Output the [X, Y] coordinate of the center of the cell containing the given text.  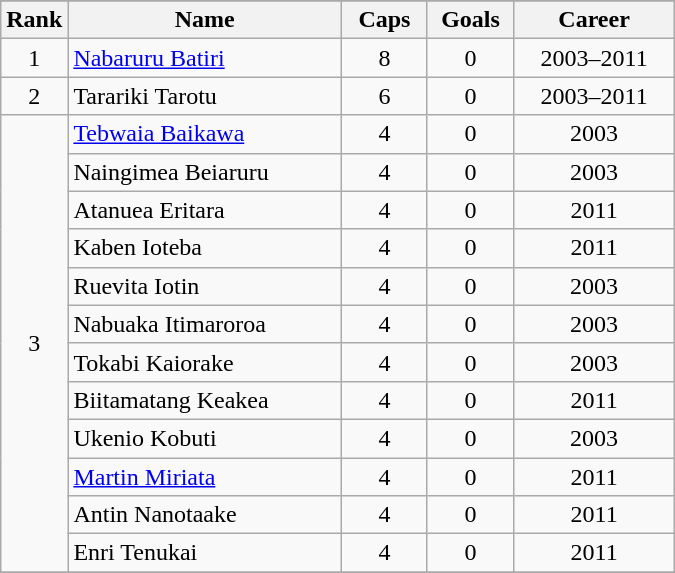
Atanuea Eritara [205, 210]
Antin Nanotaake [205, 515]
Ukenio Kobuti [205, 438]
Ruevita Iotin [205, 286]
Enri Tenukai [205, 553]
Martin Miriata [205, 477]
Naingimea Beiaruru [205, 172]
Tarariki Tarotu [205, 96]
Tokabi Kaiorake [205, 362]
Tebwaia Baikawa [205, 134]
Biitamatang Keakea [205, 400]
Caps [384, 20]
3 [34, 344]
8 [384, 58]
1 [34, 58]
Kaben Ioteba [205, 248]
Name [205, 20]
Nabuaka Itimaroroa [205, 324]
Career [594, 20]
Rank [34, 20]
6 [384, 96]
Goals [470, 20]
2 [34, 96]
Nabaruru Batiri [205, 58]
